Return the [X, Y] coordinate for the center point of the cell that contains the specified text.  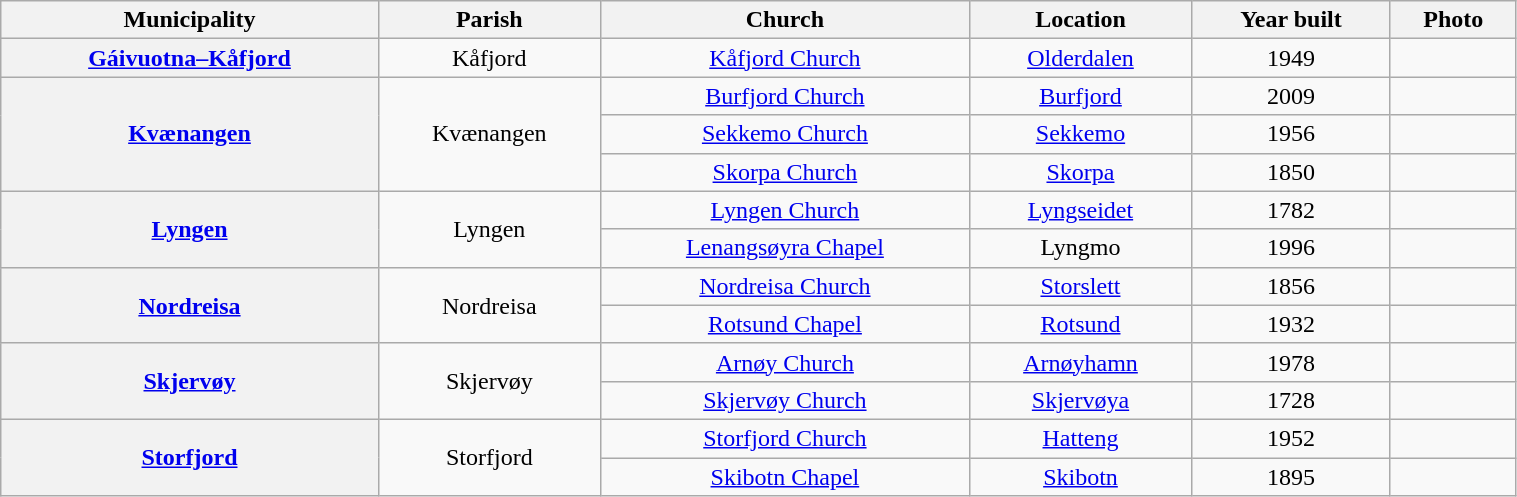
Kåfjord [489, 58]
Gáivuotna–Kåfjord [190, 58]
Skjervøy Church [784, 400]
Arnøyhamn [1080, 362]
1949 [1292, 58]
Skjervøya [1080, 400]
Year built [1292, 20]
1728 [1292, 400]
1856 [1292, 286]
1978 [1292, 362]
Storslett [1080, 286]
Lenangsøyra Chapel [784, 248]
Sekkemo [1080, 134]
1895 [1292, 477]
Skibotn [1080, 477]
1996 [1292, 248]
Storfjord Church [784, 438]
Sekkemo Church [784, 134]
Church [784, 20]
Nordreisa Church [784, 286]
Hatteng [1080, 438]
Photo [1453, 20]
1932 [1292, 324]
Municipality [190, 20]
1952 [1292, 438]
Rotsund [1080, 324]
Lyngmo [1080, 248]
Burfjord Church [784, 96]
Kåfjord Church [784, 58]
Skorpa Church [784, 172]
Parish [489, 20]
Burfjord [1080, 96]
Olderdalen [1080, 58]
Location [1080, 20]
Skibotn Chapel [784, 477]
1850 [1292, 172]
1782 [1292, 210]
Rotsund Chapel [784, 324]
Arnøy Church [784, 362]
2009 [1292, 96]
Lyngseidet [1080, 210]
Skorpa [1080, 172]
1956 [1292, 134]
Lyngen Church [784, 210]
